Output the [X, Y] coordinate of the center of the cell containing the given text.  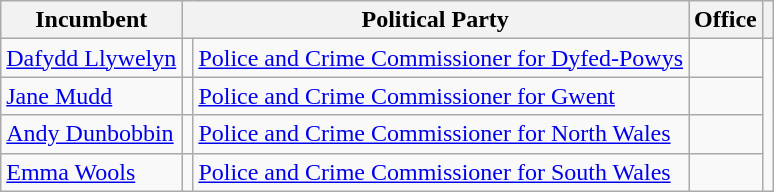
Police and Crime Commissioner for North Wales [441, 134]
Police and Crime Commissioner for South Wales [441, 172]
Dafydd Llywelyn [92, 58]
Police and Crime Commissioner for Gwent [441, 96]
Police and Crime Commissioner for Dyfed-Powys [441, 58]
Office [726, 20]
Jane Mudd [92, 96]
Emma Wools [92, 172]
Political Party [436, 20]
Andy Dunbobbin [92, 134]
Incumbent [92, 20]
